Determine the [x, y] coordinate at the center of the cell enclosing the given text.  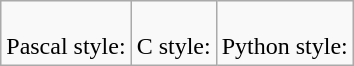
Python style: [284, 34]
C style: [174, 34]
Pascal style: [66, 34]
